Locate the cell with the specified text and output its [X, Y] center coordinate. 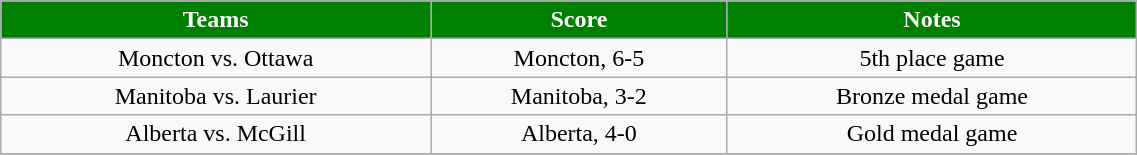
Manitoba, 3-2 [580, 96]
Score [580, 20]
Notes [932, 20]
Alberta, 4-0 [580, 134]
Manitoba vs. Laurier [216, 96]
5th place game [932, 58]
Alberta vs. McGill [216, 134]
Teams [216, 20]
Gold medal game [932, 134]
Moncton vs. Ottawa [216, 58]
Moncton, 6-5 [580, 58]
Bronze medal game [932, 96]
